Pinpoint the cell where the given text exists, returning its [X, Y] midpoint coordinate. 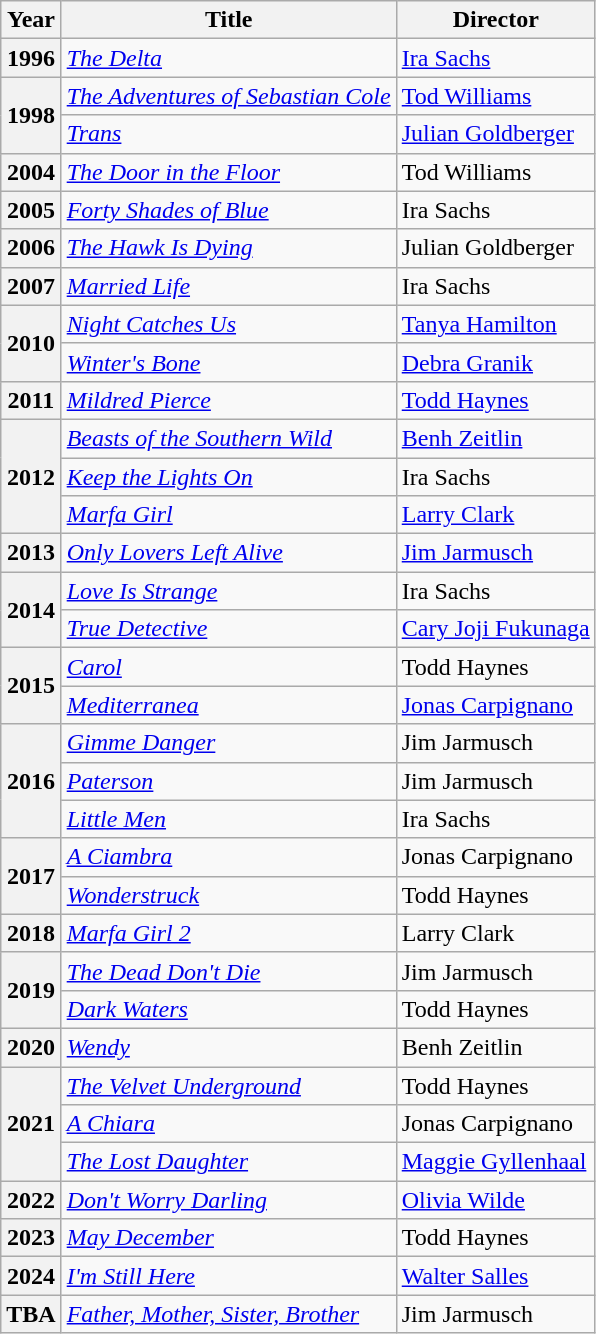
Maggie Gyllenhaal [496, 1162]
A Ciambra [228, 857]
2015 [31, 686]
2017 [31, 876]
2016 [31, 781]
1996 [31, 58]
Only Lovers Left Alive [228, 553]
Marfa Girl 2 [228, 933]
Marfa Girl [228, 515]
The Door in the Floor [228, 172]
Cary Joji Fukunaga [496, 629]
TBA [31, 1314]
Little Men [228, 819]
True Detective [228, 629]
Forty Shades of Blue [228, 210]
2004 [31, 172]
2011 [31, 400]
Night Catches Us [228, 324]
Walter Salles [496, 1276]
Olivia Wilde [496, 1200]
Gimme Danger [228, 743]
Married Life [228, 286]
May December [228, 1238]
Trans [228, 134]
Wonderstruck [228, 895]
2014 [31, 610]
Paterson [228, 781]
Carol [228, 667]
2013 [31, 553]
The Adventures of Sebastian Cole [228, 96]
Tanya Hamilton [496, 324]
2021 [31, 1123]
1998 [31, 115]
2005 [31, 210]
Father, Mother, Sister, Brother [228, 1314]
A Chiara [228, 1124]
Dark Waters [228, 1009]
2010 [31, 343]
2006 [31, 248]
2022 [31, 1200]
2018 [31, 933]
2020 [31, 1047]
Winter's Bone [228, 362]
2012 [31, 476]
Keep the Lights On [228, 477]
The Delta [228, 58]
The Velvet Underground [228, 1085]
Debra Granik [496, 362]
Title [228, 20]
Love Is Strange [228, 591]
Mildred Pierce [228, 400]
2019 [31, 990]
Don't Worry Darling [228, 1200]
The Hawk Is Dying [228, 248]
2024 [31, 1276]
The Lost Daughter [228, 1162]
Wendy [228, 1047]
Beasts of the Southern Wild [228, 438]
I'm Still Here [228, 1276]
Mediterranea [228, 705]
Director [496, 20]
2023 [31, 1238]
2007 [31, 286]
Year [31, 20]
The Dead Don't Die [228, 971]
